Return the (X, Y) coordinate for the center point of the cell that contains the specified text.  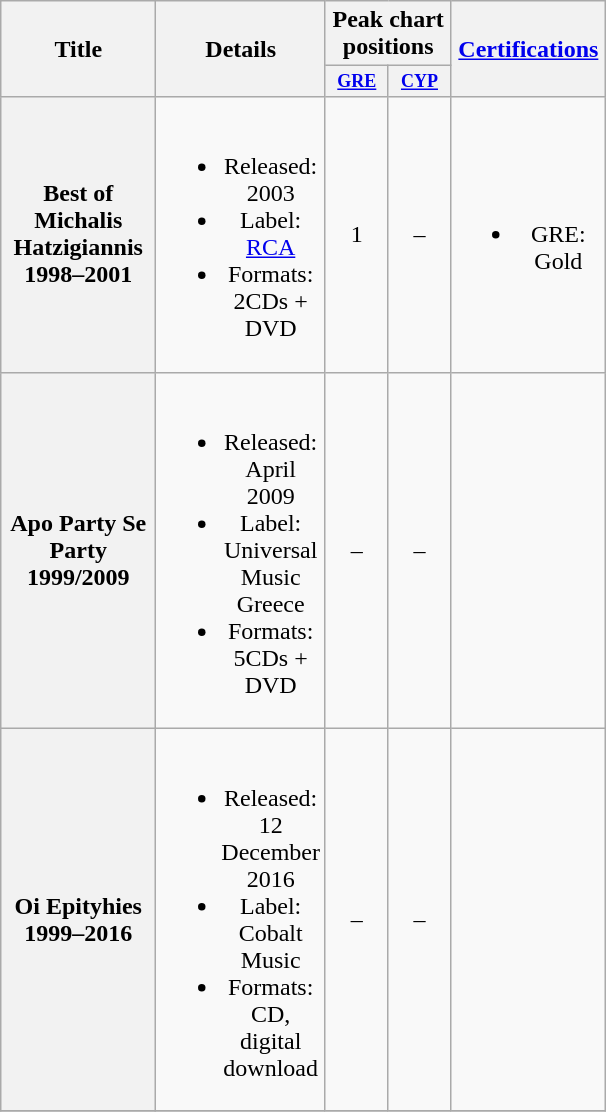
Released: 2003Label: RCAFormats: 2CDs + DVD (241, 234)
Peak chart positions (388, 34)
Oi Epityhies 1999–2016 (78, 920)
Released: April 2009Label: Universal Music GreeceFormats: 5CDs + DVD (241, 550)
GRE: Gold (528, 234)
Best of Michalis Hatzigiannis 1998–2001 (78, 234)
Apo Party Se Party 1999/2009 (78, 550)
Released: 12 December 2016Label: Cobalt MusicFormats: CD, digital download (241, 920)
Certifications (528, 49)
1 (356, 234)
Title (78, 49)
CYP (420, 82)
GRE (356, 82)
Details (241, 49)
